Return [x, y] of the center of cell containing provided text 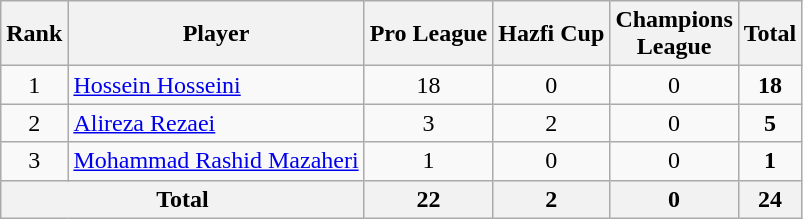
Rank [34, 34]
Player [216, 34]
Hazfi Cup [552, 34]
Mohammad Rashid Mazaheri [216, 161]
Pro League [428, 34]
Alireza Rezaei [216, 123]
ChampionsLeague [674, 34]
22 [428, 199]
24 [770, 199]
Hossein Hosseini [216, 85]
5 [770, 123]
